Scan for the cell matching the given text and deliver its [x, y] coordinate at center. 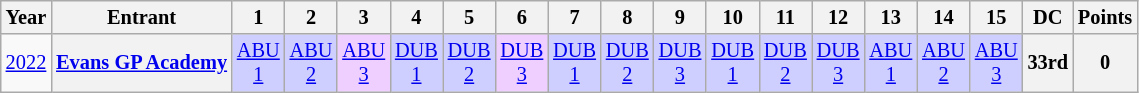
11 [786, 17]
12 [838, 17]
3 [364, 17]
1 [258, 17]
Evans GP Academy [142, 63]
7 [574, 17]
6 [522, 17]
Points [1105, 17]
2022 [26, 63]
15 [996, 17]
14 [944, 17]
DC [1048, 17]
Entrant [142, 17]
33rd [1048, 63]
4 [416, 17]
Year [26, 17]
8 [628, 17]
2 [312, 17]
0 [1105, 63]
9 [680, 17]
5 [470, 17]
10 [732, 17]
13 [890, 17]
